Extract the (x, y) coordinate from the center of the cell holding the provided text.  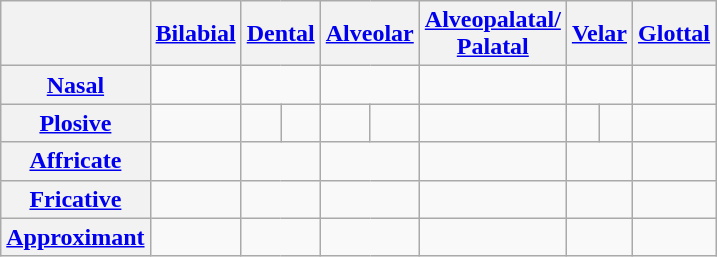
Nasal (76, 85)
Approximant (76, 237)
Alveolar (370, 34)
Fricative (76, 199)
Alveopalatal/Palatal (492, 34)
Bilabial (196, 34)
Dental (280, 34)
Affricate (76, 161)
Glottal (674, 34)
Velar (599, 34)
Plosive (76, 123)
